Provide the [x, y] coordinate of the cell's center where the given text is located.  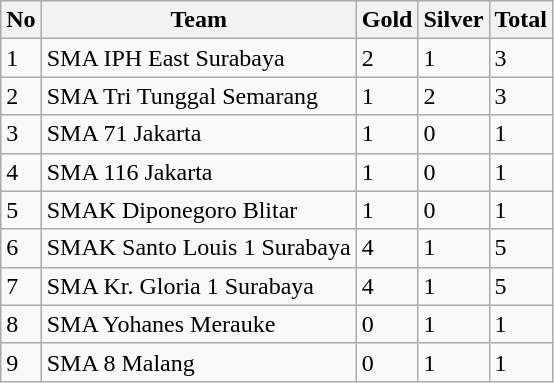
Silver [454, 20]
7 [21, 286]
SMAK Diponegoro Blitar [198, 210]
SMA 116 Jakarta [198, 172]
SMA 71 Jakarta [198, 134]
Team [198, 20]
SMA Tri Tunggal Semarang [198, 96]
Total [521, 20]
8 [21, 324]
SMA IPH East Surabaya [198, 58]
SMAK Santo Louis 1 Surabaya [198, 248]
No [21, 20]
6 [21, 248]
SMA Yohanes Merauke [198, 324]
Gold [387, 20]
9 [21, 362]
SMA Kr. Gloria 1 Surabaya [198, 286]
SMA 8 Malang [198, 362]
